Search for the cell housing the specified text and yield its (x, y) center coordinate. 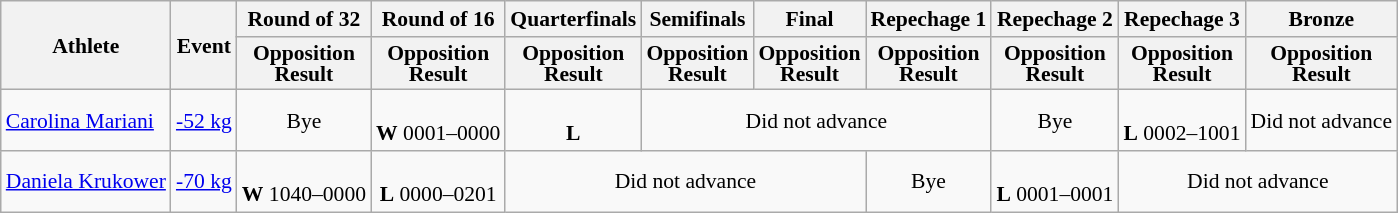
Athlete (86, 46)
Repechage 2 (1054, 19)
Quarterfinals (573, 19)
Bronze (1322, 19)
L (573, 120)
Semifinals (697, 19)
Round of 16 (438, 19)
W 1040–0000 (304, 182)
W 0001–0000 (438, 120)
-52 kg (204, 120)
L 0002–1001 (1182, 120)
Repechage 3 (1182, 19)
Event (204, 46)
L 0001–0001 (1054, 182)
Round of 32 (304, 19)
L 0000–0201 (438, 182)
Repechage 1 (929, 19)
Carolina Mariani (86, 120)
-70 kg (204, 182)
Final (809, 19)
Daniela Krukower (86, 182)
